Locate the cell with the specified text and output its [X, Y] center coordinate. 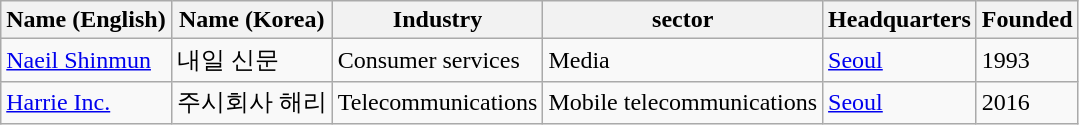
내일 신문 [252, 60]
Telecommunications [438, 102]
2016 [1027, 102]
Name (Korea) [252, 20]
Consumer services [438, 60]
1993 [1027, 60]
주시회사 해리 [252, 102]
Name (English) [86, 20]
Headquarters [900, 20]
Founded [1027, 20]
Media [683, 60]
Industry [438, 20]
Harrie Inc. [86, 102]
sector [683, 20]
Mobile telecommunications [683, 102]
Naeil Shinmun [86, 60]
